Extract the [X, Y] coordinate from the center of the cell holding the provided text.  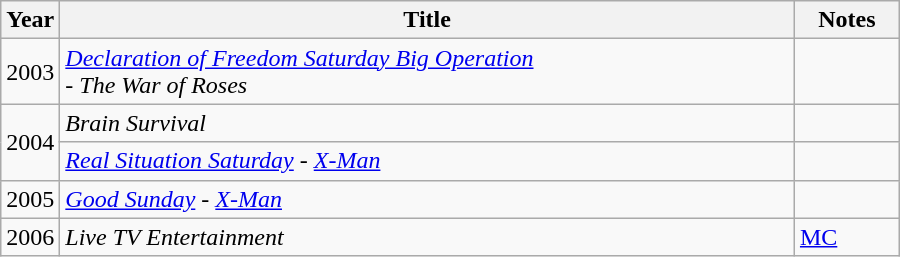
2004 [30, 142]
2005 [30, 199]
Live TV Entertainment [428, 237]
2006 [30, 237]
Good Sunday - X-Man [428, 199]
Notes [846, 20]
Declaration of Freedom Saturday Big Operation - The War of Roses [428, 72]
MC [846, 237]
Real Situation Saturday - X-Man [428, 161]
Brain Survival [428, 123]
2003 [30, 72]
Title [428, 20]
Year [30, 20]
